Scan for the cell matching the given text and deliver its (X, Y) coordinate at center. 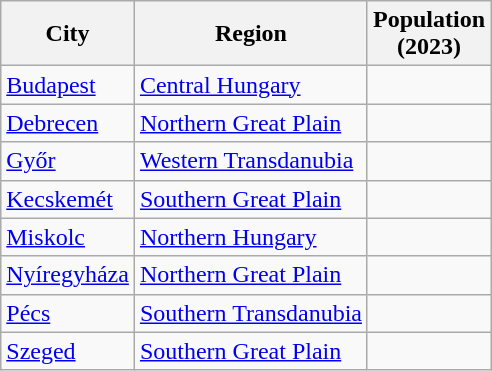
Kecskemét (68, 199)
Győr (68, 161)
Budapest (68, 85)
Debrecen (68, 123)
Northern Hungary (250, 237)
Population(2023) (428, 34)
Pécs (68, 313)
Western Transdanubia (250, 161)
Central Hungary (250, 85)
Region (250, 34)
City (68, 34)
Miskolc (68, 237)
Southern Transdanubia (250, 313)
Nyíregyháza (68, 275)
Szeged (68, 351)
